Locate the cell with the specified text and output its [X, Y] center coordinate. 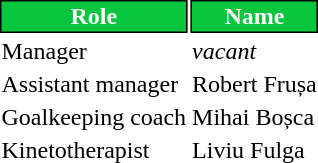
Manager [94, 51]
Role [94, 16]
Goalkeeping coach [94, 117]
Assistant manager [94, 84]
